Return the (X, Y) coordinate for the center point of the cell that contains the specified text.  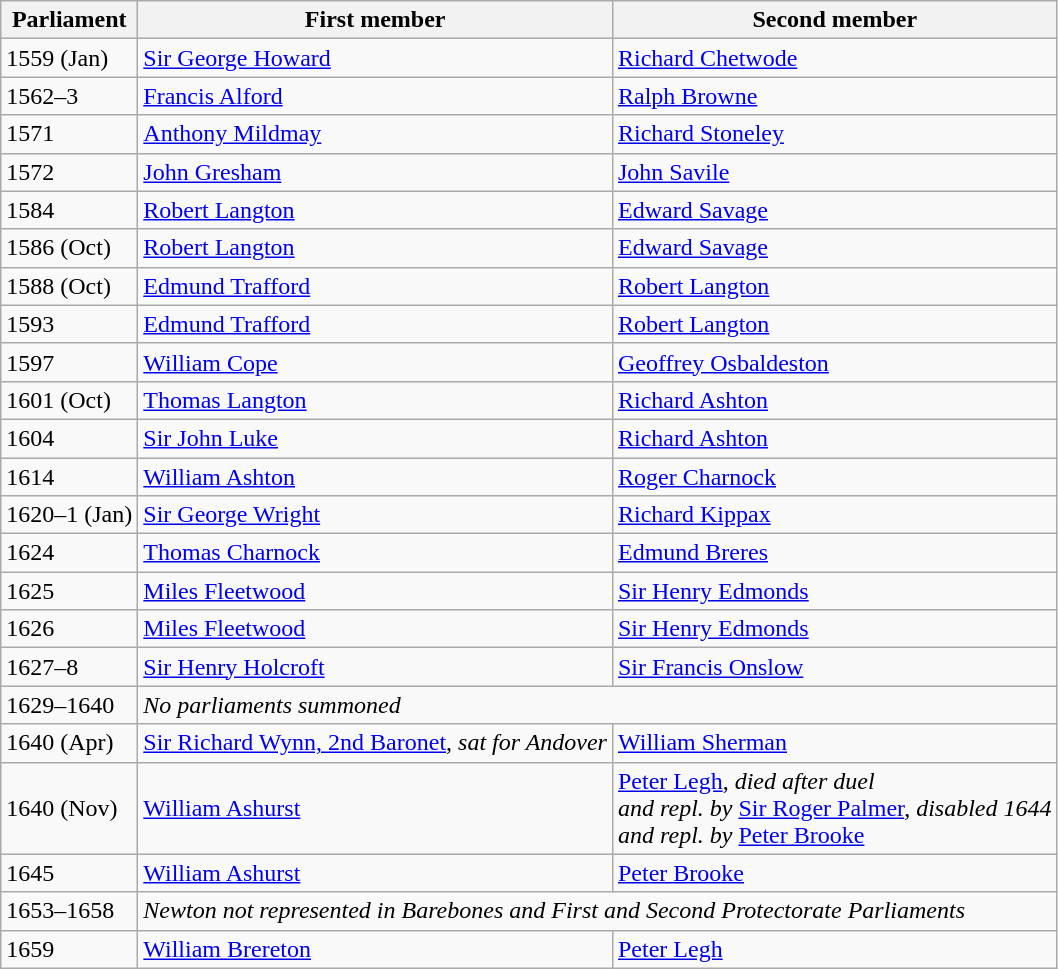
1559 (Jan) (70, 58)
John Savile (834, 172)
Thomas Charnock (376, 553)
Richard Stoneley (834, 134)
John Gresham (376, 172)
Thomas Langton (376, 400)
1584 (70, 210)
William Cope (376, 362)
Sir George Wright (376, 515)
1624 (70, 553)
Richard Chetwode (834, 58)
Roger Charnock (834, 477)
1562–3 (70, 96)
Peter Legh, died after duel and repl. by Sir Roger Palmer, disabled 1644 and repl. by Peter Brooke (834, 808)
Sir Henry Holcroft (376, 667)
Newton not represented in Barebones and First and Second Protectorate Parliaments (598, 911)
1659 (70, 949)
1604 (70, 438)
Anthony Mildmay (376, 134)
Edmund Breres (834, 553)
Francis Alford (376, 96)
Second member (834, 20)
1626 (70, 629)
1614 (70, 477)
Geoffrey Osbaldeston (834, 362)
William Ashton (376, 477)
Sir Francis Onslow (834, 667)
1645 (70, 873)
Sir John Luke (376, 438)
Ralph Browne (834, 96)
Peter Brooke (834, 873)
1627–8 (70, 667)
1588 (Oct) (70, 286)
1586 (Oct) (70, 248)
William Brereton (376, 949)
1601 (Oct) (70, 400)
Sir George Howard (376, 58)
No parliaments summoned (598, 705)
1572 (70, 172)
First member (376, 20)
1629–1640 (70, 705)
Sir Richard Wynn, 2nd Baronet, sat for Andover (376, 743)
William Sherman (834, 743)
1593 (70, 324)
1597 (70, 362)
1653–1658 (70, 911)
1620–1 (Jan) (70, 515)
1571 (70, 134)
Parliament (70, 20)
Peter Legh (834, 949)
Richard Kippax (834, 515)
1625 (70, 591)
1640 (Apr) (70, 743)
1640 (Nov) (70, 808)
